Find where the given text appears and provide that cell's center as [x, y] coordinate. 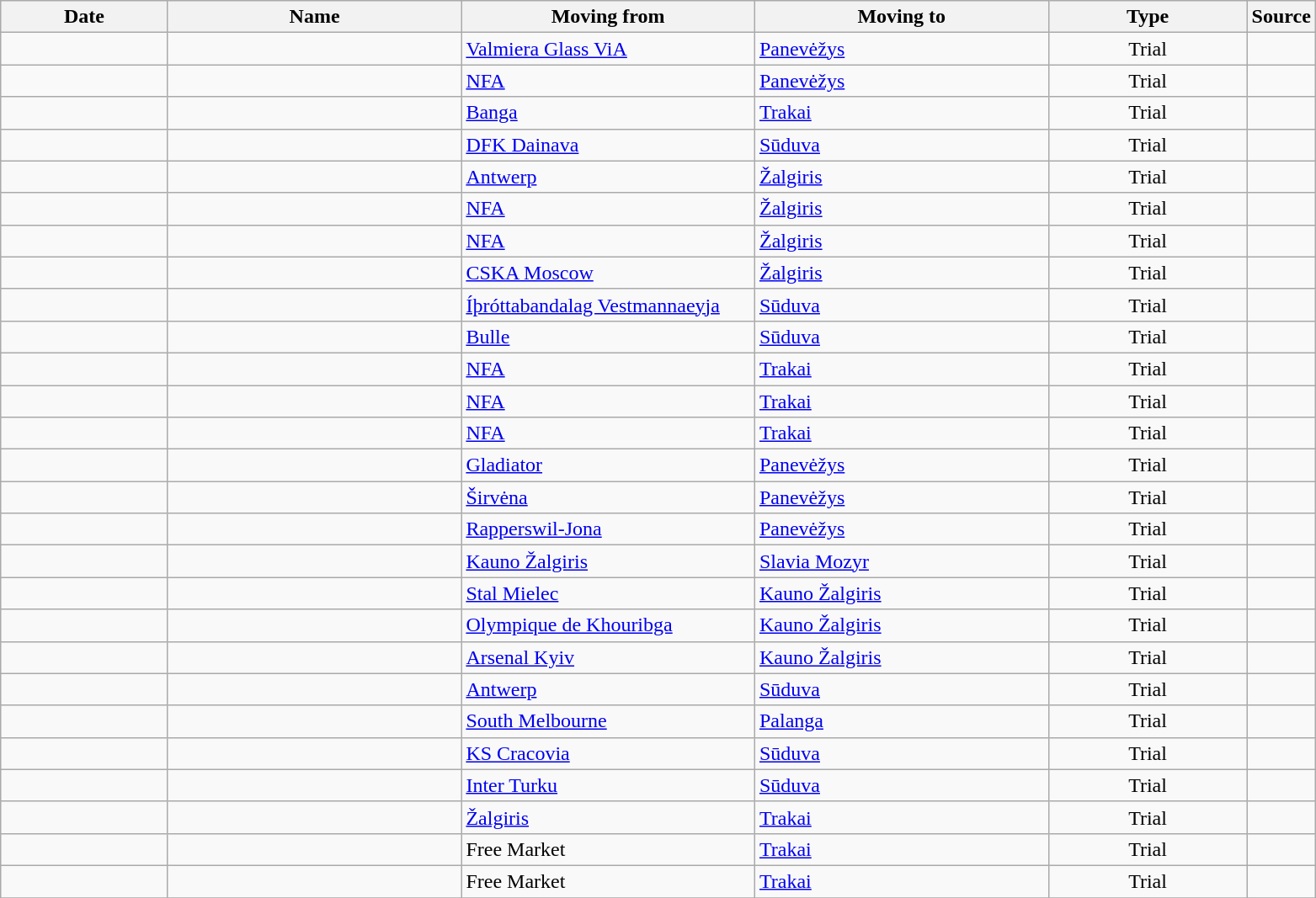
Date [84, 17]
Moving to [901, 17]
South Melbourne [608, 721]
Gladiator [608, 465]
DFK Dainava [608, 145]
Valmiera Glass ViA [608, 49]
Rapperswil-Jona [608, 529]
Type [1148, 17]
Palanga [901, 721]
Moving from [608, 17]
Slavia Mozyr [901, 561]
Arsenal Kyiv [608, 657]
Name [315, 17]
Bulle [608, 337]
Source [1281, 17]
KS Cracovia [608, 753]
Stal Mielec [608, 593]
CSKA Moscow [608, 273]
Íþróttabandalag Vestmannaeyja [608, 305]
Olympique de Khouribga [608, 625]
Inter Turku [608, 785]
Širvėna [608, 497]
Banga [608, 113]
